Determine the [X, Y] coordinate at the center of the cell enclosing the given text.  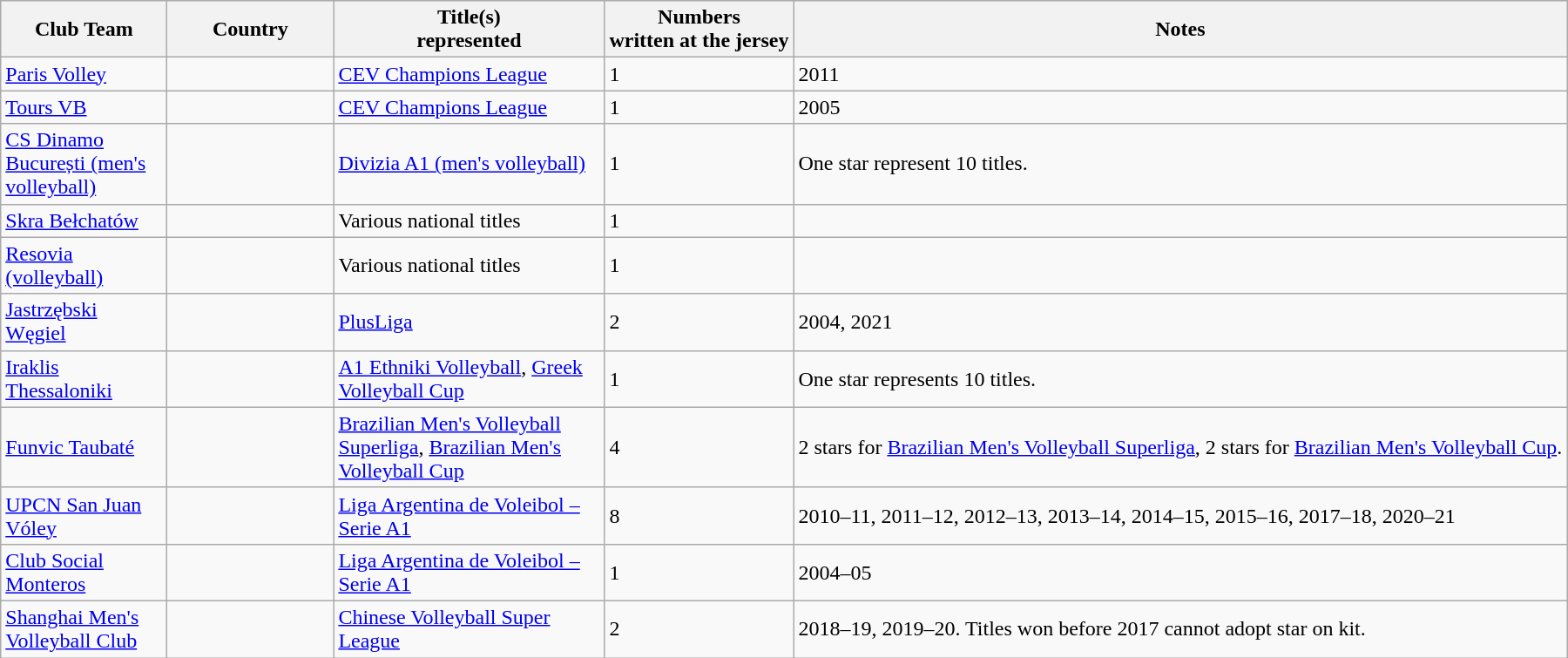
8 [699, 516]
One star represent 10 titles. [1180, 164]
Chinese Volleyball Super League [469, 629]
A1 Ethniki Volleyball, Greek Volleyball Cup [469, 378]
Brazilian Men's Volleyball Superliga, Brazilian Men's Volleyball Cup [469, 447]
Title(s)represented [469, 30]
Numberswritten at the jersey [699, 30]
2011 [1180, 74]
Notes [1180, 30]
Jastrzębski Węgiel [84, 322]
One star represents 10 titles. [1180, 378]
2 stars for Brazilian Men's Volleyball Superliga, 2 stars for Brazilian Men's Volleyball Cup. [1180, 447]
Iraklis Thessaloniki [84, 378]
2004, 2021 [1180, 322]
PlusLiga [469, 322]
2005 [1180, 107]
Funvic Taubaté [84, 447]
2010–11, 2011–12, 2012–13, 2013–14, 2014–15, 2015–16, 2017–18, 2020–21 [1180, 516]
Resovia (volleyball) [84, 265]
2004–05 [1180, 572]
Tours VB [84, 107]
Club Social Monteros [84, 572]
Country [251, 30]
Shanghai Men's Volleyball Club [84, 629]
Club Team [84, 30]
2018–19, 2019–20. Titles won before 2017 cannot adopt star on kit. [1180, 629]
UPCN San Juan Vóley [84, 516]
CS Dinamo București (men's volleyball) [84, 164]
Skra Bełchatów [84, 220]
4 [699, 447]
Paris Volley [84, 74]
Divizia A1 (men's volleyball) [469, 164]
